Provide the (X, Y) coordinate of the cell's center where the given text is located.  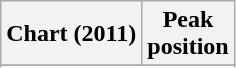
Chart (2011) (72, 34)
Peakposition (188, 34)
